Output the [x, y] coordinate of the center of the cell containing the given text.  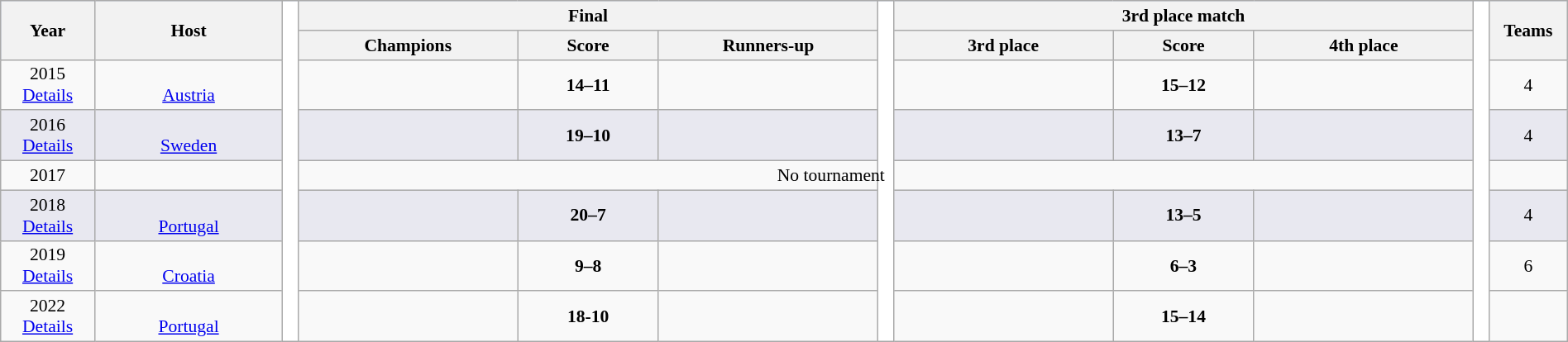
20–7 [588, 215]
Champions [409, 45]
Final [589, 16]
4th place [1363, 45]
19–10 [588, 135]
6–3 [1183, 266]
18-10 [588, 317]
2022Details [48, 317]
No tournament [830, 176]
2018Details [48, 215]
6 [1528, 266]
13–5 [1183, 215]
2015Details [48, 84]
Croatia [189, 266]
9–8 [588, 266]
Year [48, 30]
13–7 [1183, 135]
15–14 [1183, 317]
Runners-up [767, 45]
3rd place [1004, 45]
Host [189, 30]
Austria [189, 84]
2019Details [48, 266]
Sweden [189, 135]
3rd place match [1184, 16]
2017 [48, 176]
14–11 [588, 84]
2016Details [48, 135]
Teams [1528, 30]
15–12 [1183, 84]
